Extract the (x, y) coordinate from the center of the cell holding the provided text.  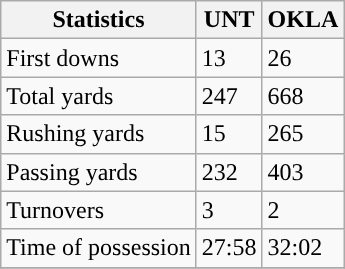
247 (229, 96)
265 (303, 134)
UNT (229, 20)
OKLA (303, 20)
13 (229, 58)
Total yards (99, 96)
Time of possession (99, 248)
26 (303, 58)
Rushing yards (99, 134)
27:58 (229, 248)
Turnovers (99, 210)
First downs (99, 58)
403 (303, 172)
Statistics (99, 20)
Passing yards (99, 172)
15 (229, 134)
32:02 (303, 248)
232 (229, 172)
668 (303, 96)
3 (229, 210)
2 (303, 210)
